Determine the (X, Y) coordinate at the center of the cell enclosing the given text.  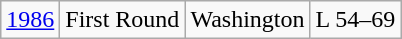
First Round (122, 20)
L 54–69 (356, 20)
Washington (248, 20)
1986 (30, 20)
